For the text-containing cell, return its midpoint in (x, y) coordinate format. 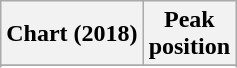
Peak position (189, 34)
Chart (2018) (72, 34)
